Extract the (X, Y) coordinate from the center of the cell holding the provided text.  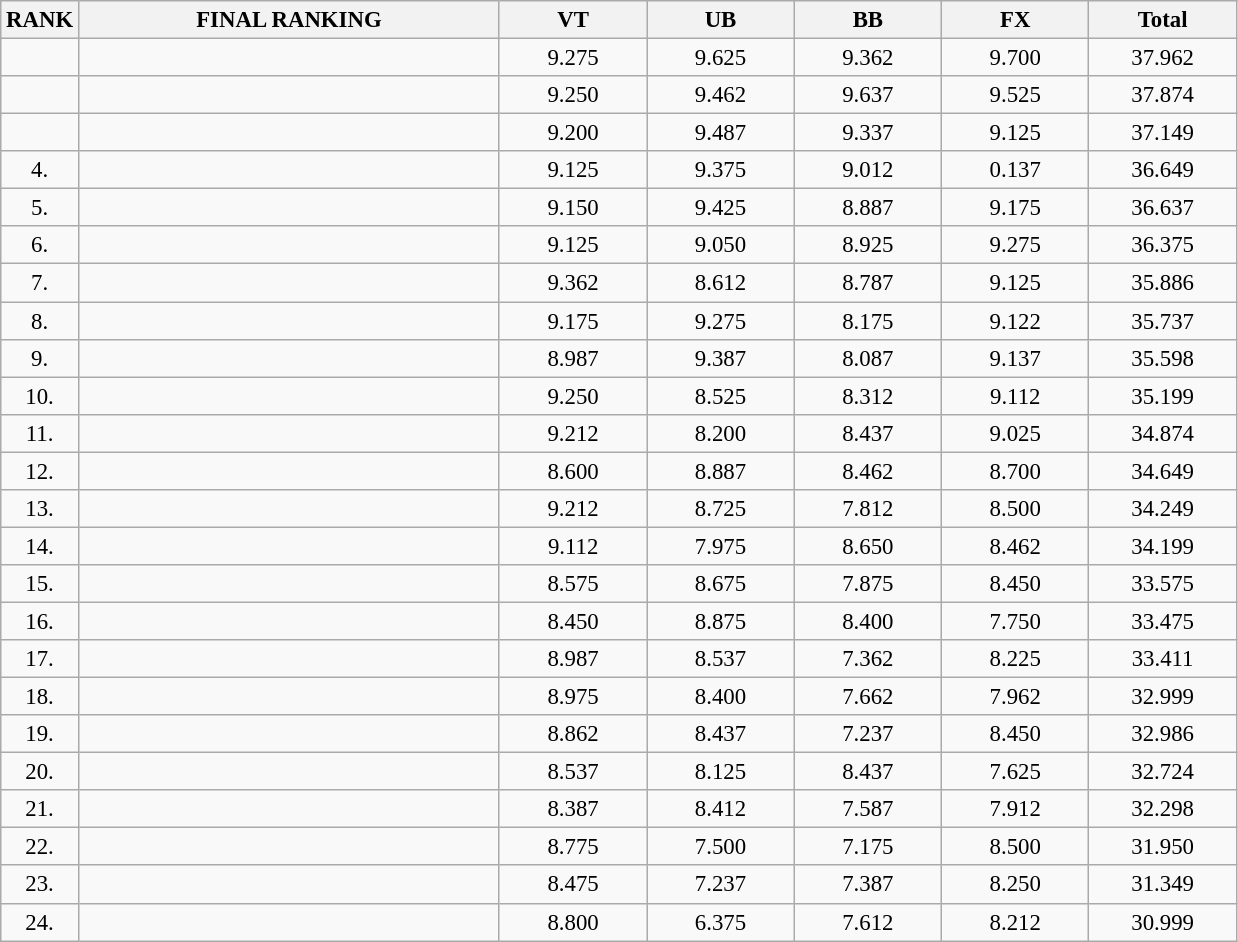
8.800 (572, 922)
5. (40, 208)
35.886 (1162, 283)
7.175 (868, 847)
33.411 (1162, 659)
8.212 (1016, 922)
7. (40, 283)
9.462 (720, 95)
17. (40, 659)
8.775 (572, 847)
8. (40, 321)
32.724 (1162, 772)
8.650 (868, 546)
14. (40, 546)
22. (40, 847)
9.525 (1016, 95)
9.700 (1016, 58)
37.962 (1162, 58)
8.475 (572, 885)
9.050 (720, 245)
8.200 (720, 433)
36.637 (1162, 208)
8.700 (1016, 471)
34.649 (1162, 471)
20. (40, 772)
9.425 (720, 208)
7.362 (868, 659)
7.962 (1016, 697)
9.637 (868, 95)
34.199 (1162, 546)
37.149 (1162, 133)
7.912 (1016, 809)
FINAL RANKING (288, 20)
9.200 (572, 133)
32.999 (1162, 697)
31.950 (1162, 847)
37.874 (1162, 95)
7.750 (1016, 621)
8.725 (720, 509)
30.999 (1162, 922)
8.787 (868, 283)
8.600 (572, 471)
8.925 (868, 245)
8.975 (572, 697)
7.875 (868, 584)
9.025 (1016, 433)
9. (40, 358)
8.675 (720, 584)
7.387 (868, 885)
9.625 (720, 58)
8.312 (868, 396)
7.812 (868, 509)
Total (1162, 20)
7.500 (720, 847)
9.150 (572, 208)
9.137 (1016, 358)
7.662 (868, 697)
35.737 (1162, 321)
RANK (40, 20)
7.612 (868, 922)
18. (40, 697)
8.225 (1016, 659)
10. (40, 396)
9.012 (868, 170)
8.087 (868, 358)
BB (868, 20)
6.375 (720, 922)
8.875 (720, 621)
FX (1016, 20)
8.575 (572, 584)
8.250 (1016, 885)
19. (40, 734)
16. (40, 621)
33.475 (1162, 621)
8.412 (720, 809)
24. (40, 922)
VT (572, 20)
36.375 (1162, 245)
4. (40, 170)
8.525 (720, 396)
32.298 (1162, 809)
9.375 (720, 170)
35.598 (1162, 358)
15. (40, 584)
23. (40, 885)
9.487 (720, 133)
35.199 (1162, 396)
21. (40, 809)
9.122 (1016, 321)
8.175 (868, 321)
34.249 (1162, 509)
8.387 (572, 809)
0.137 (1016, 170)
32.986 (1162, 734)
UB (720, 20)
11. (40, 433)
8.612 (720, 283)
7.587 (868, 809)
8.125 (720, 772)
12. (40, 471)
13. (40, 509)
34.874 (1162, 433)
9.337 (868, 133)
31.349 (1162, 885)
7.625 (1016, 772)
36.649 (1162, 170)
9.387 (720, 358)
33.575 (1162, 584)
7.975 (720, 546)
8.862 (572, 734)
6. (40, 245)
